Output the [x, y] coordinate of the center of the cell containing the given text.  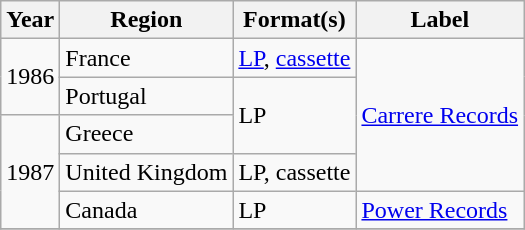
1987 [30, 172]
Label [440, 20]
Canada [146, 210]
1986 [30, 77]
Power Records [440, 210]
Portugal [146, 96]
France [146, 58]
Region [146, 20]
Carrere Records [440, 115]
Format(s) [294, 20]
Year [30, 20]
Greece [146, 134]
United Kingdom [146, 172]
